Search for the cell housing the specified text and yield its (x, y) center coordinate. 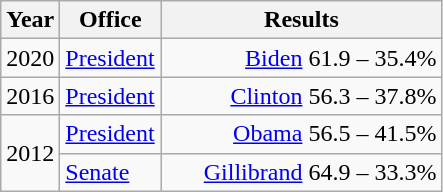
Biden 61.9 – 35.4% (302, 58)
Gillibrand 64.9 – 33.3% (302, 172)
2020 (30, 58)
Office (110, 20)
2012 (30, 153)
Results (302, 20)
Obama 56.5 – 41.5% (302, 134)
Year (30, 20)
Clinton 56.3 – 37.8% (302, 96)
2016 (30, 96)
Senate (110, 172)
